For the text-containing cell, return its midpoint in (X, Y) coordinate format. 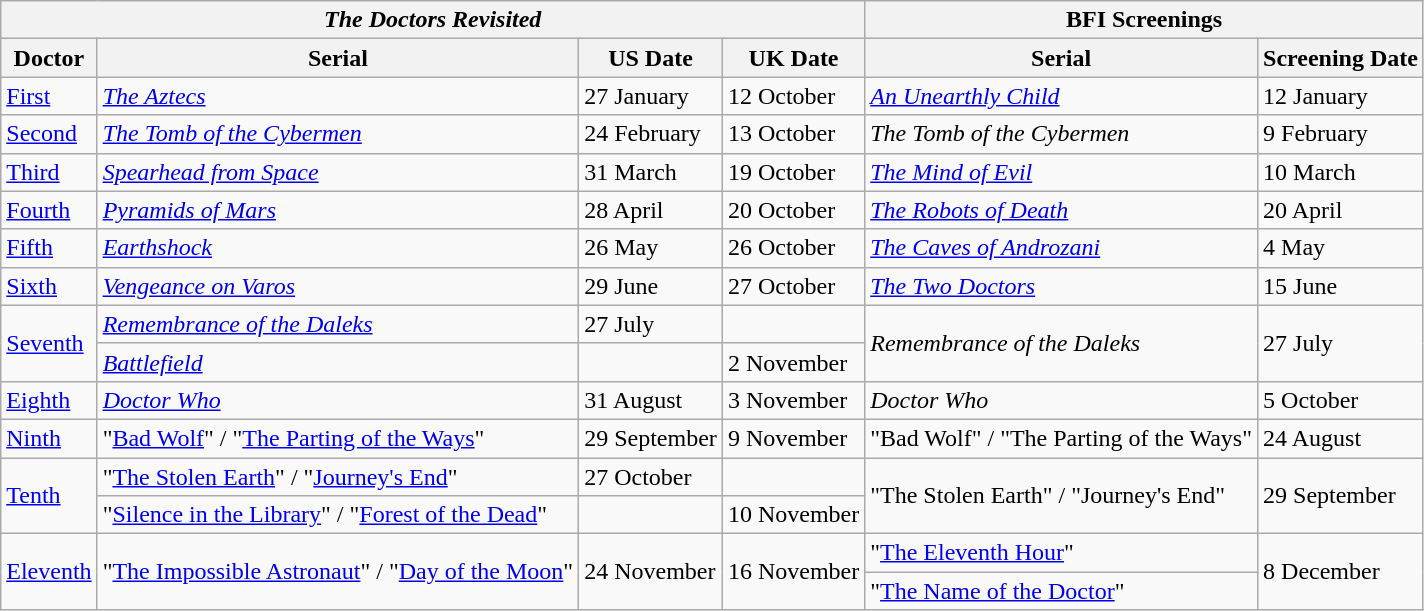
Eleventh (49, 572)
27 January (651, 96)
First (49, 96)
"Silence in the Library" / "Forest of the Dead" (338, 515)
Tenth (49, 496)
10 March (1341, 172)
UK Date (793, 58)
BFI Screenings (1144, 20)
9 November (793, 438)
12 October (793, 96)
31 August (651, 400)
15 June (1341, 286)
Third (49, 172)
Earthshock (338, 248)
29 June (651, 286)
Screening Date (1341, 58)
Eighth (49, 400)
The Aztecs (338, 96)
26 October (793, 248)
The Caves of Androzani (1062, 248)
US Date (651, 58)
19 October (793, 172)
"The Name of the Doctor" (1062, 591)
Doctor (49, 58)
Seventh (49, 343)
Ninth (49, 438)
12 January (1341, 96)
28 April (651, 210)
An Unearthly Child (1062, 96)
Pyramids of Mars (338, 210)
20 October (793, 210)
The Two Doctors (1062, 286)
Battlefield (338, 362)
5 October (1341, 400)
24 February (651, 134)
24 November (651, 572)
The Doctors Revisited (433, 20)
3 November (793, 400)
Spearhead from Space (338, 172)
The Robots of Death (1062, 210)
The Mind of Evil (1062, 172)
9 February (1341, 134)
31 March (651, 172)
24 August (1341, 438)
20 April (1341, 210)
26 May (651, 248)
16 November (793, 572)
8 December (1341, 572)
Fourth (49, 210)
2 November (793, 362)
"The Impossible Astronaut" / "Day of the Moon" (338, 572)
Sixth (49, 286)
4 May (1341, 248)
10 November (793, 515)
Second (49, 134)
Fifth (49, 248)
Vengeance on Varos (338, 286)
13 October (793, 134)
"The Eleventh Hour" (1062, 553)
